Find where the given text appears and provide that cell's center as (X, Y) coordinate. 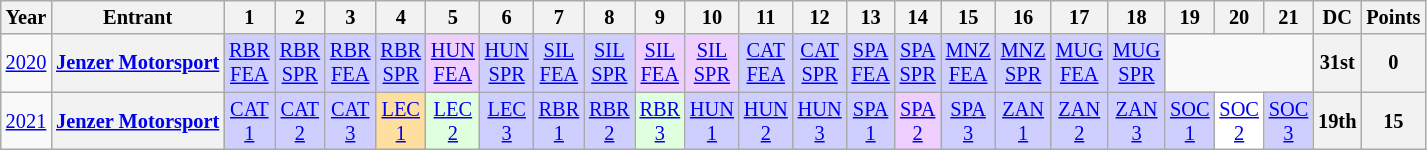
MNZFEA (968, 63)
2 (300, 17)
2021 (26, 121)
5 (453, 17)
13 (871, 17)
6 (507, 17)
18 (1136, 17)
MUGFEA (1080, 63)
CAT3 (350, 121)
HUN3 (820, 121)
12 (820, 17)
RBR1 (559, 121)
4 (400, 17)
21 (1288, 17)
7 (559, 17)
10 (712, 17)
11 (766, 17)
LEC3 (507, 121)
SOC3 (1288, 121)
19th (1337, 121)
SPAFEA (871, 63)
HUN2 (766, 121)
CATSPR (820, 63)
14 (918, 17)
17 (1080, 17)
SOC2 (1238, 121)
SOC1 (1190, 121)
HUNSPR (507, 63)
MUGSPR (1136, 63)
19 (1190, 17)
ZAN2 (1080, 121)
CAT2 (300, 121)
DC (1337, 17)
31st (1337, 63)
16 (1024, 17)
RBR3 (660, 121)
HUN1 (712, 121)
20 (1238, 17)
SPA2 (918, 121)
Points (1393, 17)
ZAN1 (1024, 121)
LEC1 (400, 121)
LEC2 (453, 121)
2020 (26, 63)
HUNFEA (453, 63)
SPA3 (968, 121)
1 (249, 17)
Year (26, 17)
8 (609, 17)
CATFEA (766, 63)
0 (1393, 63)
9 (660, 17)
3 (350, 17)
SPASPR (918, 63)
ZAN3 (1136, 121)
SPA1 (871, 121)
MNZSPR (1024, 63)
RBR2 (609, 121)
Entrant (138, 17)
CAT1 (249, 121)
